Identify which cell holds the provided text, then report its (X, Y) central coordinate. 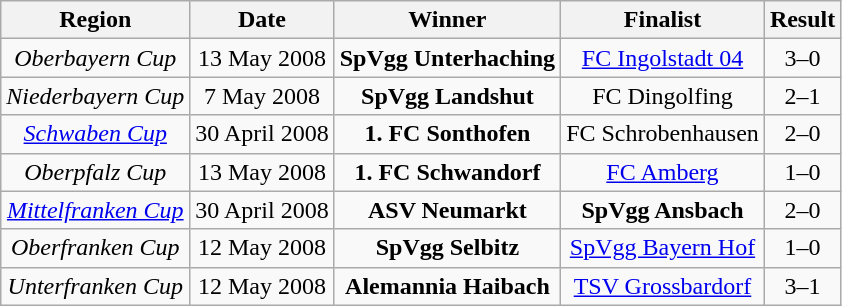
Oberfranken Cup (96, 248)
Unterfranken Cup (96, 286)
Oberbayern Cup (96, 58)
FC Dingolfing (663, 96)
SpVgg Ansbach (663, 210)
SpVgg Landshut (447, 96)
1. FC Schwandorf (447, 172)
FC Schrobenhausen (663, 134)
Mittelfranken Cup (96, 210)
2–1 (802, 96)
Niederbayern Cup (96, 96)
SpVgg Unterhaching (447, 58)
Schwaben Cup (96, 134)
Result (802, 20)
3–0 (802, 58)
3–1 (802, 286)
Finalist (663, 20)
FC Amberg (663, 172)
Date (262, 20)
Winner (447, 20)
7 May 2008 (262, 96)
ASV Neumarkt (447, 210)
Alemannia Haibach (447, 286)
1. FC Sonthofen (447, 134)
SpVgg Bayern Hof (663, 248)
FC Ingolstadt 04 (663, 58)
Region (96, 20)
SpVgg Selbitz (447, 248)
TSV Grossbardorf (663, 286)
Oberpfalz Cup (96, 172)
